From the cell containing the given text, extract its center point as [X, Y] coordinate. 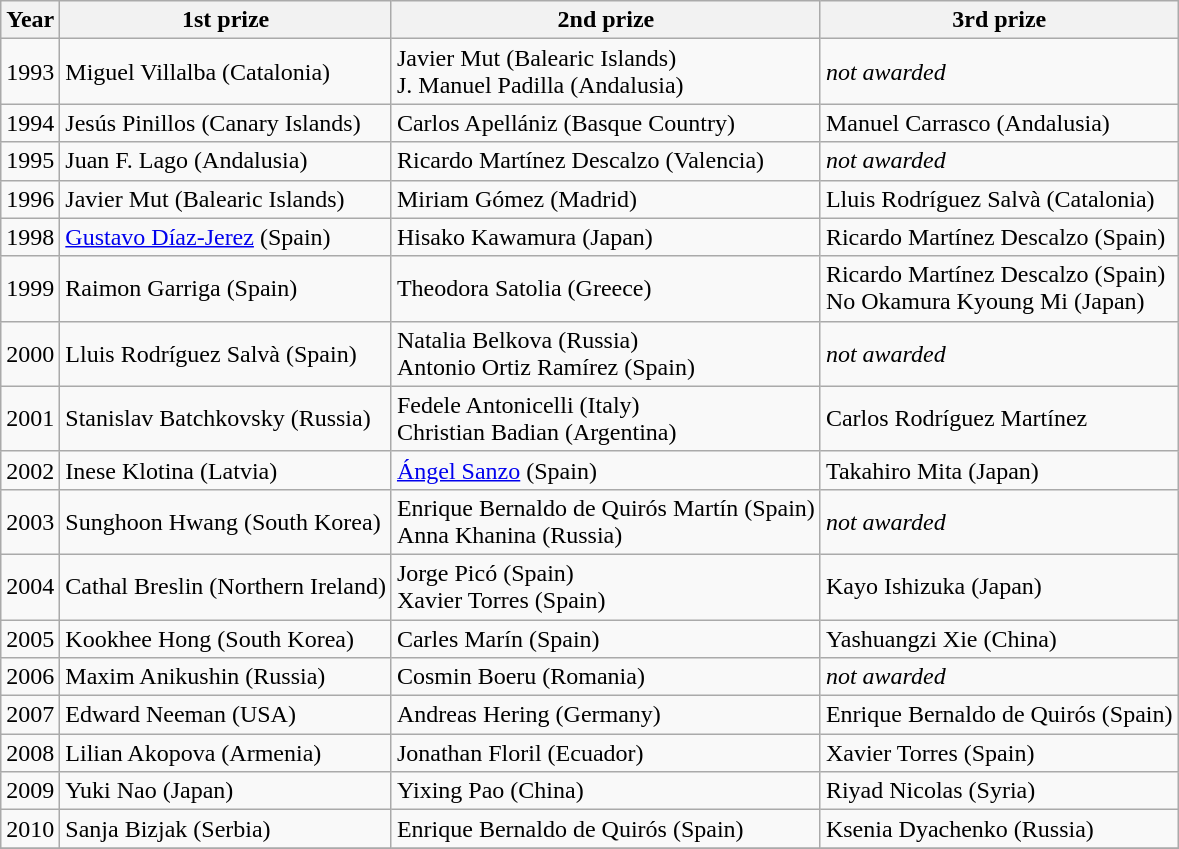
2005 [30, 639]
Cosmin Boeru (Romania) [606, 677]
Year [30, 20]
Javier Mut (Balearic Islands) [226, 199]
2nd prize [606, 20]
Inese Klotina (Latvia) [226, 470]
Ksenia Dyachenko (Russia) [999, 829]
Miriam Gómez (Madrid) [606, 199]
2001 [30, 418]
Andreas Hering (Germany) [606, 715]
Manuel Carrasco (Andalusia) [999, 123]
1998 [30, 237]
Javier Mut (Balearic Islands)J. Manuel Padilla (Andalusia) [606, 72]
1999 [30, 288]
1996 [30, 199]
2009 [30, 791]
Carlos Apellániz (Basque Country) [606, 123]
Lluis Rodríguez Salvà (Spain) [226, 354]
Kookhee Hong (South Korea) [226, 639]
3rd prize [999, 20]
Carles Marín (Spain) [606, 639]
Kayo Ishizuka (Japan) [999, 586]
1995 [30, 161]
2008 [30, 753]
Yuki Nao (Japan) [226, 791]
Natalia Belkova (Russia)Antonio Ortiz Ramírez (Spain) [606, 354]
Sunghoon Hwang (South Korea) [226, 522]
Ricardo Martínez Descalzo (Spain) [999, 237]
Xavier Torres (Spain) [999, 753]
Enrique Bernaldo de Quirós Martín (Spain)Anna Khanina (Russia) [606, 522]
Fedele Antonicelli (Italy)Christian Badian (Argentina) [606, 418]
Ricardo Martínez Descalzo (Valencia) [606, 161]
2006 [30, 677]
Juan F. Lago (Andalusia) [226, 161]
1994 [30, 123]
Edward Neeman (USA) [226, 715]
Yixing Pao (China) [606, 791]
2000 [30, 354]
Carlos Rodríguez Martínez [999, 418]
Riyad Nicolas (Syria) [999, 791]
1st prize [226, 20]
2010 [30, 829]
Cathal Breslin (Northern Ireland) [226, 586]
Jorge Picó (Spain)Xavier Torres (Spain) [606, 586]
Hisako Kawamura (Japan) [606, 237]
2003 [30, 522]
Ricardo Martínez Descalzo (Spain)No Okamura Kyoung Mi (Japan) [999, 288]
Maxim Anikushin (Russia) [226, 677]
Ángel Sanzo (Spain) [606, 470]
2004 [30, 586]
1993 [30, 72]
Lilian Akopova (Armenia) [226, 753]
2002 [30, 470]
Raimon Garriga (Spain) [226, 288]
Miguel Villalba (Catalonia) [226, 72]
Lluis Rodríguez Salvà (Catalonia) [999, 199]
Stanislav Batchkovsky (Russia) [226, 418]
Theodora Satolia (Greece) [606, 288]
Gustavo Díaz-Jerez (Spain) [226, 237]
Sanja Bizjak (Serbia) [226, 829]
2007 [30, 715]
Jesús Pinillos (Canary Islands) [226, 123]
Takahiro Mita (Japan) [999, 470]
Jonathan Floril (Ecuador) [606, 753]
Yashuangzi Xie (China) [999, 639]
